Identify which cell holds the provided text, then report its [X, Y] central coordinate. 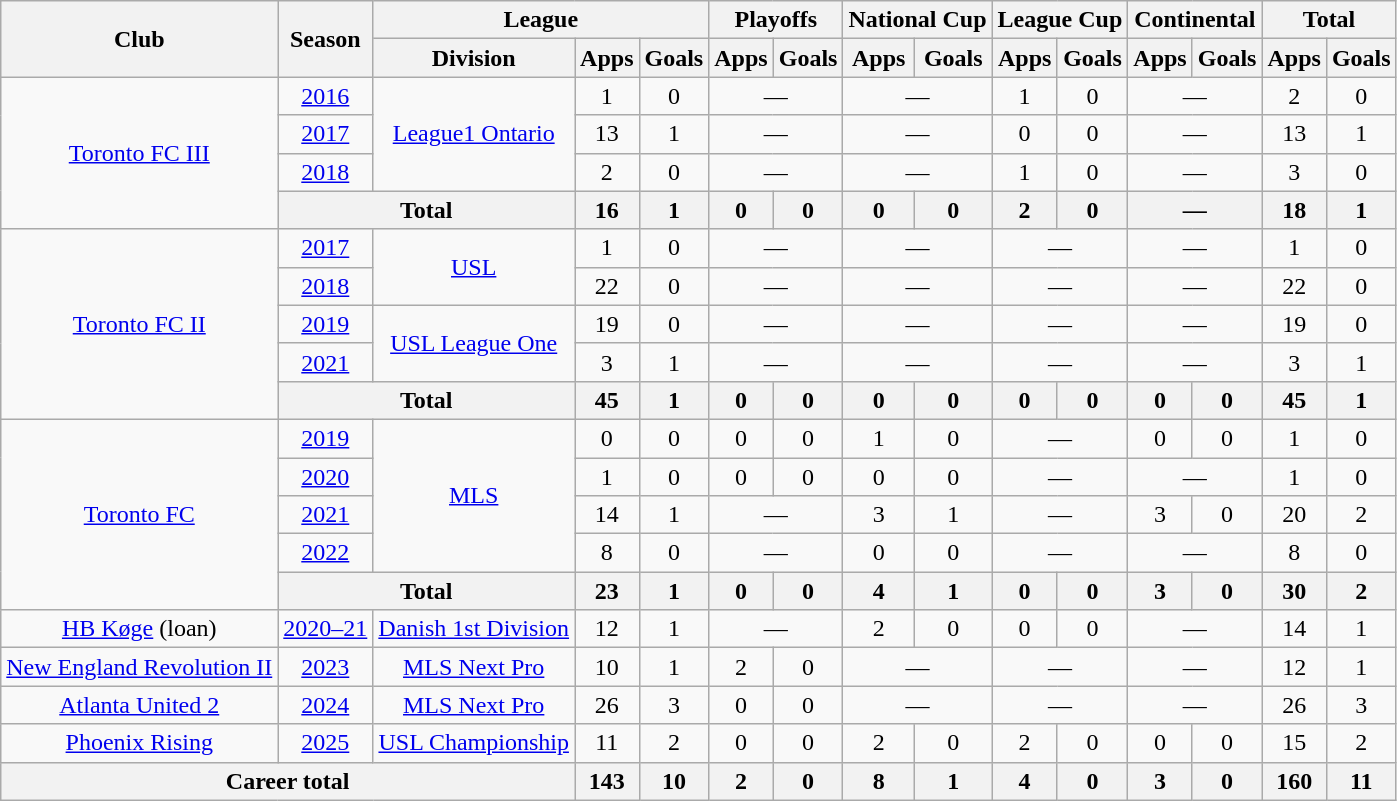
MLS [474, 495]
Playoffs [776, 20]
League1 Ontario [474, 134]
2025 [326, 743]
Toronto FC [140, 514]
160 [1294, 781]
Season [326, 39]
Atlanta United 2 [140, 705]
Danish 1st Division [474, 629]
2016 [326, 96]
USL [474, 267]
16 [607, 210]
USL Championship [474, 743]
League [541, 20]
Toronto FC III [140, 153]
2024 [326, 705]
Toronto FC II [140, 324]
23 [607, 591]
HB Køge (loan) [140, 629]
143 [607, 781]
2020 [326, 477]
30 [1294, 591]
15 [1294, 743]
20 [1294, 515]
Division [474, 58]
National Cup [918, 20]
USL League One [474, 343]
2020–21 [326, 629]
Club [140, 39]
Career total [288, 781]
New England Revolution II [140, 667]
Continental [1195, 20]
League Cup [1060, 20]
2023 [326, 667]
18 [1294, 210]
2022 [326, 553]
Phoenix Rising [140, 743]
